Detect which cell encompasses the target text, then output its (X, Y) center coordinate. 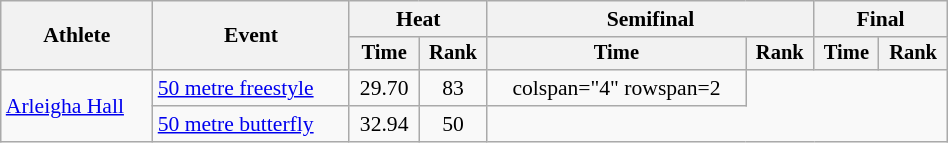
50 metre freestyle (252, 88)
29.70 (384, 88)
Semifinal (650, 19)
Final (880, 19)
colspan="4" rowspan=2 (616, 88)
Athlete (77, 36)
32.94 (384, 124)
50 metre butterfly (252, 124)
83 (453, 88)
Heat (418, 19)
Event (252, 36)
Arleigha Hall (77, 106)
50 (453, 124)
